Return (x, y) of the center of cell containing provided text 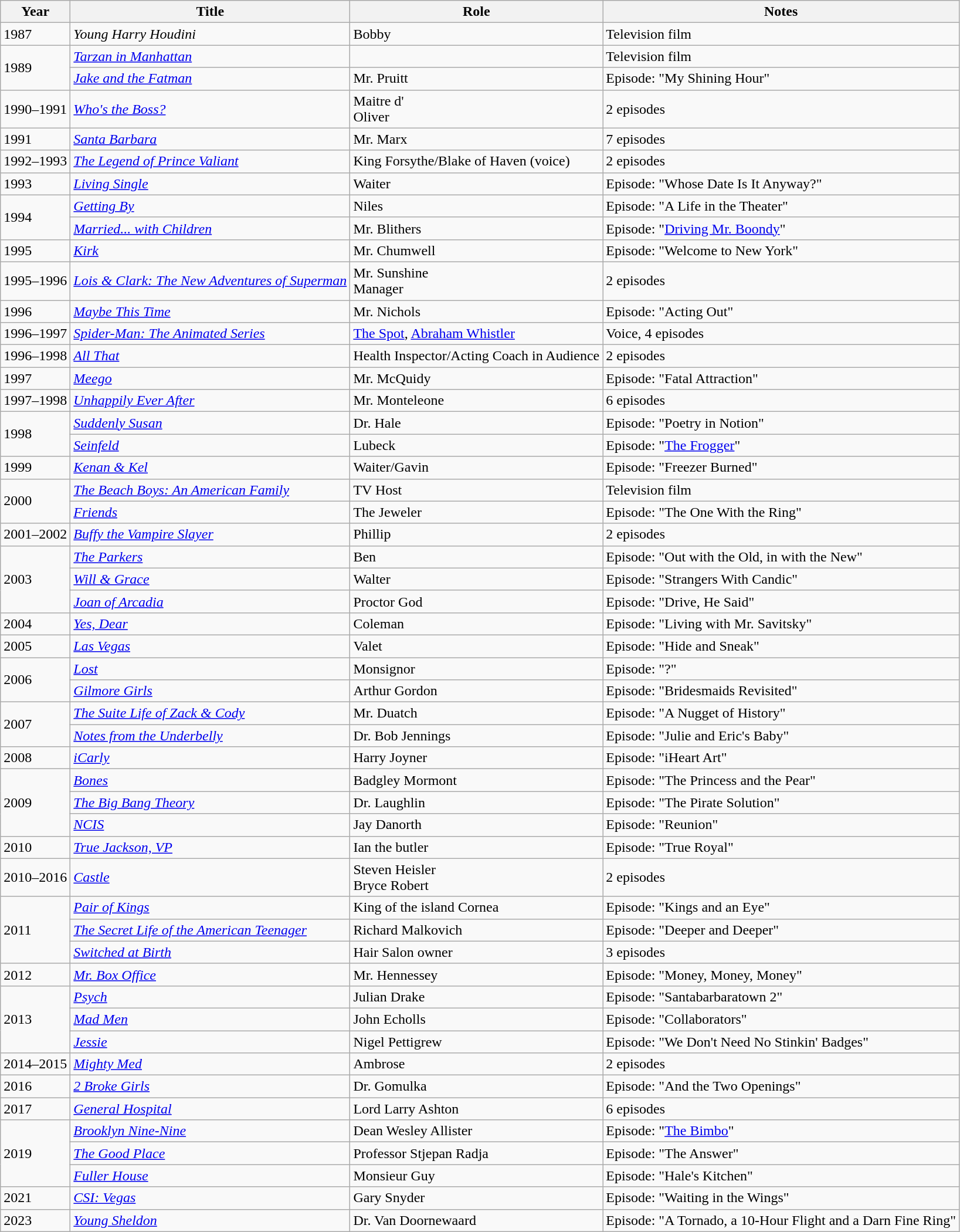
2003 (35, 579)
1990–1991 (35, 109)
Steven HeislerBryce Robert (476, 878)
2001–2002 (35, 534)
Joan of Arcadia (210, 601)
3 episodes (781, 952)
2023 (35, 1220)
The Suite Life of Zack & Cody (210, 713)
Ambrose (476, 1064)
Jake and the Fatman (210, 79)
2007 (35, 725)
Monsieur Guy (476, 1176)
Waiter (476, 184)
Lubeck (476, 445)
Yes, Dear (210, 624)
2012 (35, 974)
Dr. Bob Jennings (476, 736)
Santa Barbara (210, 139)
Dr. Hale (476, 423)
Ian the butler (476, 847)
Episode: "And the Two Openings" (781, 1087)
Episode: "Out with the Old, in with the New" (781, 557)
Waiter/Gavin (476, 468)
Episode: "Money, Money, Money" (781, 974)
Jay Danorth (476, 825)
Mr. Box Office (210, 974)
Episode: "A Nugget of History" (781, 713)
The Good Place (210, 1153)
Will & Grace (210, 579)
Jessie (210, 1041)
Tarzan in Manhattan (210, 56)
TV Host (476, 490)
Episode: "Living with Mr. Savitsky" (781, 624)
2019 (35, 1153)
Voice, 4 episodes (781, 334)
1996–1998 (35, 356)
iCarly (210, 758)
2017 (35, 1109)
Episode: "Driving Mr. Boondy" (781, 228)
Episode: "Kings and an Eye" (781, 908)
Psych (210, 997)
1994 (35, 217)
1991 (35, 139)
Mr. Nichols (476, 312)
2000 (35, 501)
Episode: "The Answer" (781, 1153)
Living Single (210, 184)
1992–1993 (35, 161)
Switched at Birth (210, 952)
Harry Joyner (476, 758)
1993 (35, 184)
2011 (35, 930)
Episode: "My Shining Hour" (781, 79)
Seinfeld (210, 445)
Friends (210, 512)
2013 (35, 1019)
2010–2016 (35, 878)
The Beach Boys: An American Family (210, 490)
Mr. Chumwell (476, 251)
Mr. SunshineManager (476, 280)
Dr. Gomulka (476, 1087)
Proctor God (476, 601)
Lois & Clark: The New Adventures of Superman (210, 280)
Episode: "The Pirate Solution" (781, 803)
Episode: "Collaborators" (781, 1019)
Episode: "Reunion" (781, 825)
Episode: "Strangers With Candic" (781, 579)
Episode: "The Frogger" (781, 445)
Episode: "Acting Out" (781, 312)
Episode: "Bridesmaids Revisited" (781, 691)
1996 (35, 312)
Episode: "The One With the Ring" (781, 512)
1998 (35, 434)
Title (210, 12)
Professor Stjepan Radja (476, 1153)
1995–1996 (35, 280)
Unhappily Ever After (210, 401)
Episode: "A Tornado, a 10-Hour Flight and a Darn Fine Ring" (781, 1220)
The Legend of Prince Valiant (210, 161)
Richard Malkovich (476, 930)
King of the island Cornea (476, 908)
Niles (476, 206)
1997–1998 (35, 401)
Julian Drake (476, 997)
7 episodes (781, 139)
2009 (35, 803)
Walter (476, 579)
1987 (35, 34)
2014–2015 (35, 1064)
The Big Bang Theory (210, 803)
2010 (35, 847)
2021 (35, 1198)
2004 (35, 624)
Mr. Marx (476, 139)
All That (210, 356)
The Parkers (210, 557)
Mr. Duatch (476, 713)
Dr. Van Doornewaard (476, 1220)
Badgley Mormont (476, 780)
Episode: "Deeper and Deeper" (781, 930)
Young Harry Houdini (210, 34)
Valet (476, 646)
True Jackson, VP (210, 847)
King Forsythe/Blake of Haven (voice) (476, 161)
Suddenly Susan (210, 423)
1995 (35, 251)
Coleman (476, 624)
Pair of Kings (210, 908)
Meego (210, 378)
Episode: "Drive, He Said" (781, 601)
NCIS (210, 825)
Bobby (476, 34)
Castle (210, 878)
Health Inspector/Acting Coach in Audience (476, 356)
Mr. Blithers (476, 228)
Episode: "Hide and Sneak" (781, 646)
1997 (35, 378)
Episode: "Poetry in Notion" (781, 423)
Married... with Children (210, 228)
Episode: "Santabarbaratown 2" (781, 997)
2005 (35, 646)
Episode: "Whose Date Is It Anyway?" (781, 184)
Mr. Pruitt (476, 79)
Mr. Monteleone (476, 401)
Episode: "The Bimbo" (781, 1131)
Episode: "Hale's Kitchen" (781, 1176)
Maitre d'Oliver (476, 109)
Dr. Laughlin (476, 803)
Mad Men (210, 1019)
1989 (35, 67)
Buffy the Vampire Slayer (210, 534)
Hair Salon owner (476, 952)
2 Broke Girls (210, 1087)
2016 (35, 1087)
Episode: "True Royal" (781, 847)
The Secret Life of the American Teenager (210, 930)
Episode: "The Princess and the Pear" (781, 780)
Episode: "Julie and Eric's Baby" (781, 736)
Spider-Man: The Animated Series (210, 334)
Notes (781, 12)
Year (35, 12)
Ben (476, 557)
Young Sheldon (210, 1220)
Lord Larry Ashton (476, 1109)
Mr. McQuidy (476, 378)
Dean Wesley Allister (476, 1131)
Kirk (210, 251)
Maybe This Time (210, 312)
Monsignor (476, 668)
Episode: "We Don't Need No Stinkin' Badges" (781, 1041)
Episode: "Welcome to New York" (781, 251)
Brooklyn Nine-Nine (210, 1131)
Gilmore Girls (210, 691)
Episode: "Fatal Attraction" (781, 378)
Mr. Hennessey (476, 974)
The Spot, Abraham Whistler (476, 334)
Episode: "?" (781, 668)
1996–1997 (35, 334)
The Jeweler (476, 512)
1999 (35, 468)
CSI: Vegas (210, 1198)
Arthur Gordon (476, 691)
John Echolls (476, 1019)
Bones (210, 780)
Las Vegas (210, 646)
Notes from the Underbelly (210, 736)
Mighty Med (210, 1064)
Fuller House (210, 1176)
Episode: "Freezer Burned" (781, 468)
General Hospital (210, 1109)
2006 (35, 679)
2008 (35, 758)
Kenan & Kel (210, 468)
Episode: "Waiting in the Wings" (781, 1198)
Phillip (476, 534)
Getting By (210, 206)
Gary Snyder (476, 1198)
Lost (210, 668)
Who's the Boss? (210, 109)
Role (476, 12)
Episode: "iHeart Art" (781, 758)
Nigel Pettigrew (476, 1041)
Episode: "A Life in the Theater" (781, 206)
